Identify which cell holds the provided text, then report its [X, Y] central coordinate. 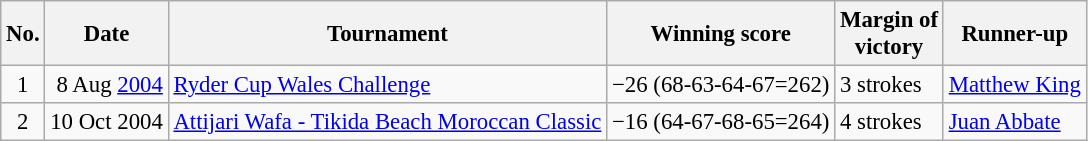
2 [23, 122]
No. [23, 34]
Winning score [721, 34]
4 strokes [890, 122]
Date [106, 34]
8 Aug 2004 [106, 85]
Margin ofvictory [890, 34]
Attijari Wafa - Tikida Beach Moroccan Classic [388, 122]
Tournament [388, 34]
−26 (68-63-64-67=262) [721, 85]
1 [23, 85]
3 strokes [890, 85]
−16 (64-67-68-65=264) [721, 122]
Matthew King [1014, 85]
Ryder Cup Wales Challenge [388, 85]
10 Oct 2004 [106, 122]
Juan Abbate [1014, 122]
Runner-up [1014, 34]
